Identify which cell holds the provided text, then report its (x, y) central coordinate. 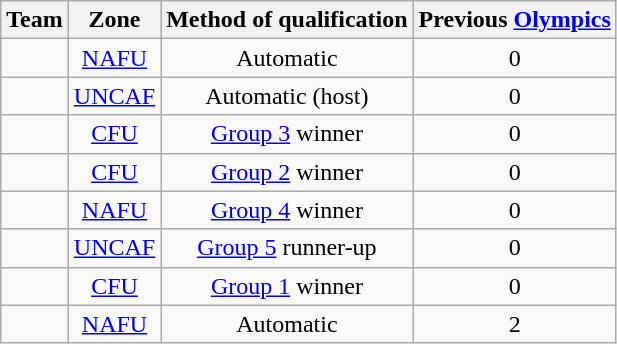
Group 5 runner-up (287, 248)
Group 1 winner (287, 286)
2 (514, 324)
Zone (114, 20)
Group 3 winner (287, 134)
Previous Olympics (514, 20)
Automatic (host) (287, 96)
Group 4 winner (287, 210)
Method of qualification (287, 20)
Team (35, 20)
Group 2 winner (287, 172)
